From the cell containing the given text, extract its center point as (X, Y) coordinate. 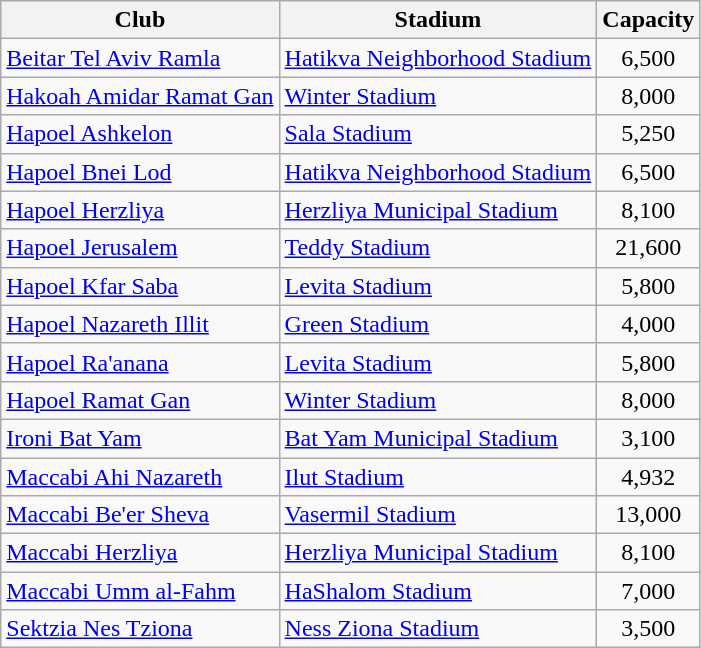
5,250 (648, 134)
4,932 (648, 477)
Sektzia Nes Tziona (140, 629)
Maccabi Ahi Nazareth (140, 477)
Hakoah Amidar Ramat Gan (140, 96)
Teddy Stadium (438, 248)
Hapoel Ra'anana (140, 362)
13,000 (648, 515)
3,100 (648, 438)
21,600 (648, 248)
Stadium (438, 20)
Green Stadium (438, 324)
Capacity (648, 20)
Hapoel Herzliya (140, 210)
Vasermil Stadium (438, 515)
Hapoel Kfar Saba (140, 286)
Ilut Stadium (438, 477)
Beitar Tel Aviv Ramla (140, 58)
Hapoel Ramat Gan (140, 400)
Bat Yam Municipal Stadium (438, 438)
HaShalom Stadium (438, 591)
Maccabi Umm al-Fahm (140, 591)
3,500 (648, 629)
Sala Stadium (438, 134)
Maccabi Herzliya (140, 553)
Hapoel Jerusalem (140, 248)
Ness Ziona Stadium (438, 629)
Hapoel Nazareth Illit (140, 324)
4,000 (648, 324)
Hapoel Ashkelon (140, 134)
Maccabi Be'er Sheva (140, 515)
Club (140, 20)
Hapoel Bnei Lod (140, 172)
Ironi Bat Yam (140, 438)
7,000 (648, 591)
